For the text-containing cell, return its midpoint in [X, Y] coordinate format. 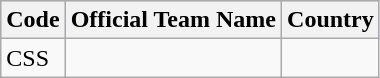
Code [33, 20]
Official Team Name [173, 20]
Country [331, 20]
CSS [33, 58]
